Return [X, Y] of the center of cell containing provided text 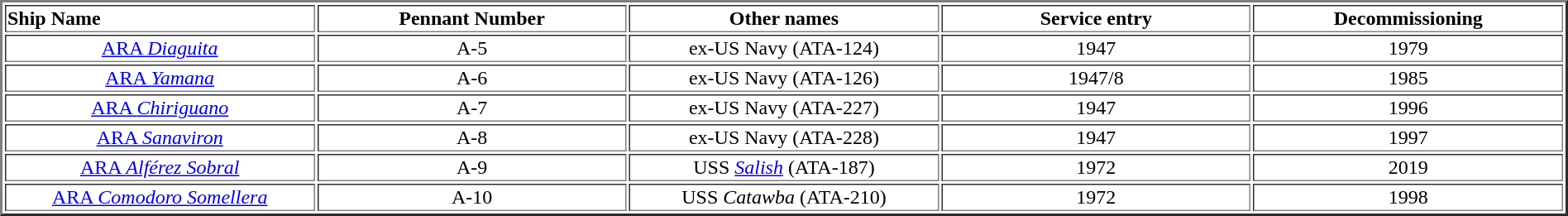
1997 [1408, 137]
A-9 [471, 167]
ex-US Navy (ATA-124) [784, 48]
USS Catawba (ATA-210) [784, 197]
Service entry [1096, 18]
ARA Chiriguano [160, 108]
2019 [1408, 167]
A-6 [471, 78]
1979 [1408, 48]
ARA Alférez Sobral [160, 167]
ex-US Navy (ATA-227) [784, 108]
ex-US Navy (ATA-228) [784, 137]
Pennant Number [471, 18]
Ship Name [160, 18]
1996 [1408, 108]
A-7 [471, 108]
1947/8 [1096, 78]
1998 [1408, 197]
A-5 [471, 48]
ex-US Navy (ATA-126) [784, 78]
A-10 [471, 197]
Decommissioning [1408, 18]
ARA Comodoro Somellera [160, 197]
ARA Diaguita [160, 48]
Other names [784, 18]
ARA Sanaviron [160, 137]
ARA Yamana [160, 78]
1985 [1408, 78]
A-8 [471, 137]
USS Salish (ATA-187) [784, 167]
